Scan for the cell matching the given text and deliver its (x, y) coordinate at center. 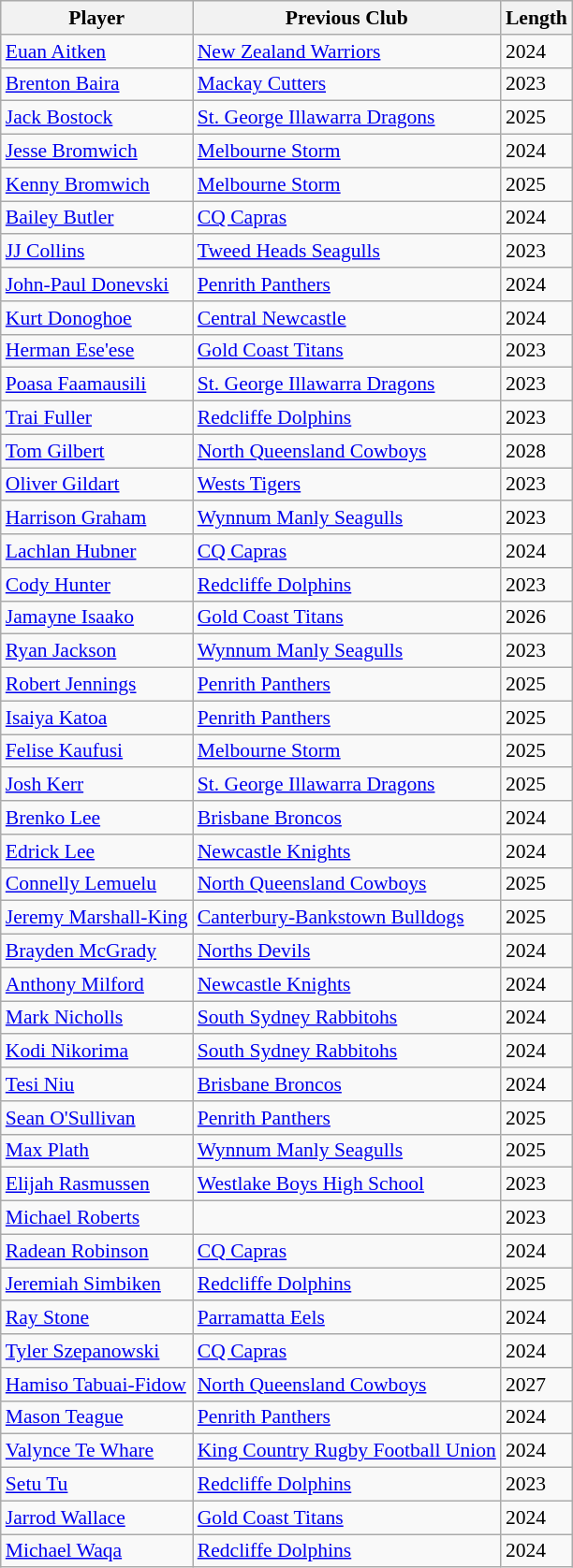
Mackay Cutters (346, 84)
Player (97, 18)
Tom Gilbert (97, 451)
New Zealand Warriors (346, 51)
Setu Tu (97, 1485)
Euan Aitken (97, 51)
Hamiso Tabuai-Fidow (97, 1385)
Tesi Niu (97, 1084)
Jesse Bromwich (97, 152)
2028 (536, 451)
Isaiya Katoa (97, 718)
Ryan Jackson (97, 651)
2027 (536, 1385)
Kenny Bromwich (97, 184)
Harrison Graham (97, 518)
King Country Rugby Football Union (346, 1451)
Michael Waqa (97, 1551)
Robert Jennings (97, 685)
Brenko Lee (97, 818)
Wests Tigers (346, 485)
JJ Collins (97, 252)
Radean Robinson (97, 1251)
Oliver Gildart (97, 485)
Jack Bostock (97, 118)
Sean O'Sullivan (97, 1118)
Jeremiah Simbiken (97, 1285)
Kurt Donoghoe (97, 318)
Poasa Faamausili (97, 385)
Kodi Nikorima (97, 1052)
Central Newcastle (346, 318)
Cody Hunter (97, 585)
Jarrod Wallace (97, 1517)
Lachlan Hubner (97, 551)
Edrick Lee (97, 851)
Tyler Szepanowski (97, 1351)
Parramatta Eels (346, 1318)
Mason Teague (97, 1417)
Anthony Milford (97, 984)
Josh Kerr (97, 785)
Mark Nicholls (97, 1018)
Max Plath (97, 1151)
Brenton Baira (97, 84)
Bailey Butler (97, 218)
Connelly Lemuelu (97, 884)
2026 (536, 617)
Previous Club (346, 18)
Ray Stone (97, 1318)
Felise Kaufusi (97, 751)
Michael Roberts (97, 1218)
Jamayne Isaako (97, 617)
Tweed Heads Seagulls (346, 252)
Jeremy Marshall-King (97, 918)
Westlake Boys High School (346, 1184)
John-Paul Donevski (97, 284)
Length (536, 18)
Elijah Rasmussen (97, 1184)
Herman Ese'ese (97, 351)
Brayden McGrady (97, 951)
Canterbury-Bankstown Bulldogs (346, 918)
Trai Fuller (97, 418)
Norths Devils (346, 951)
Valynce Te Whare (97, 1451)
